Find where the given text appears and provide that cell's center as [X, Y] coordinate. 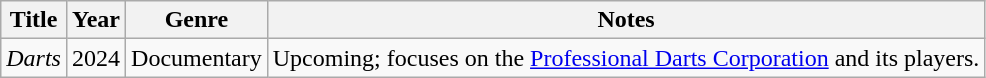
Year [96, 20]
Darts [34, 58]
Notes [626, 20]
Title [34, 20]
2024 [96, 58]
Documentary [197, 58]
Genre [197, 20]
Upcoming; focuses on the Professional Darts Corporation and its players. [626, 58]
